Capture the cell that displays the provided text and extract its (x, y) central coordinate. 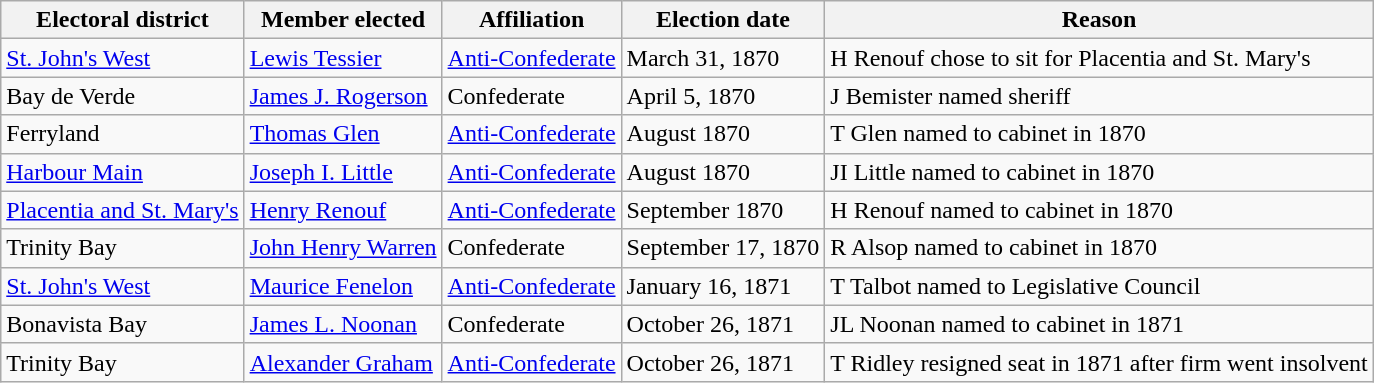
H Renouf chose to sit for Placentia and St. Mary's (1100, 58)
Henry Renouf (343, 210)
T Talbot named to Legislative Council (1100, 286)
Bonavista Bay (122, 324)
April 5, 1870 (723, 96)
September 1870 (723, 210)
Election date (723, 20)
John Henry Warren (343, 248)
Lewis Tessier (343, 58)
H Renouf named to cabinet in 1870 (1100, 210)
R Alsop named to cabinet in 1870 (1100, 248)
Thomas Glen (343, 134)
September 17, 1870 (723, 248)
March 31, 1870 (723, 58)
J Bemister named sheriff (1100, 96)
James L. Noonan (343, 324)
James J. Rogerson (343, 96)
Reason (1100, 20)
Maurice Fenelon (343, 286)
Electoral district (122, 20)
Alexander Graham (343, 362)
January 16, 1871 (723, 286)
JL Noonan named to cabinet in 1871 (1100, 324)
T Glen named to cabinet in 1870 (1100, 134)
Member elected (343, 20)
Ferryland (122, 134)
Harbour Main (122, 172)
JI Little named to cabinet in 1870 (1100, 172)
Joseph I. Little (343, 172)
Affiliation (532, 20)
Placentia and St. Mary's (122, 210)
T Ridley resigned seat in 1871 after firm went insolvent (1100, 362)
Bay de Verde (122, 96)
